Scan for the cell matching the given text and deliver its (X, Y) coordinate at center. 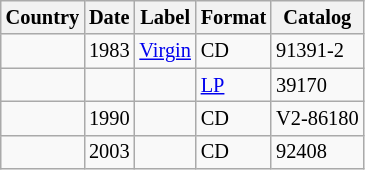
Label (164, 17)
91391-2 (317, 51)
Virgin (164, 51)
2003 (109, 152)
V2-86180 (317, 118)
39170 (317, 85)
92408 (317, 152)
Catalog (317, 17)
1983 (109, 51)
Country (42, 17)
LP (234, 85)
1990 (109, 118)
Date (109, 17)
Format (234, 17)
